Return the [X, Y] coordinate for the center point of the cell that contains the specified text.  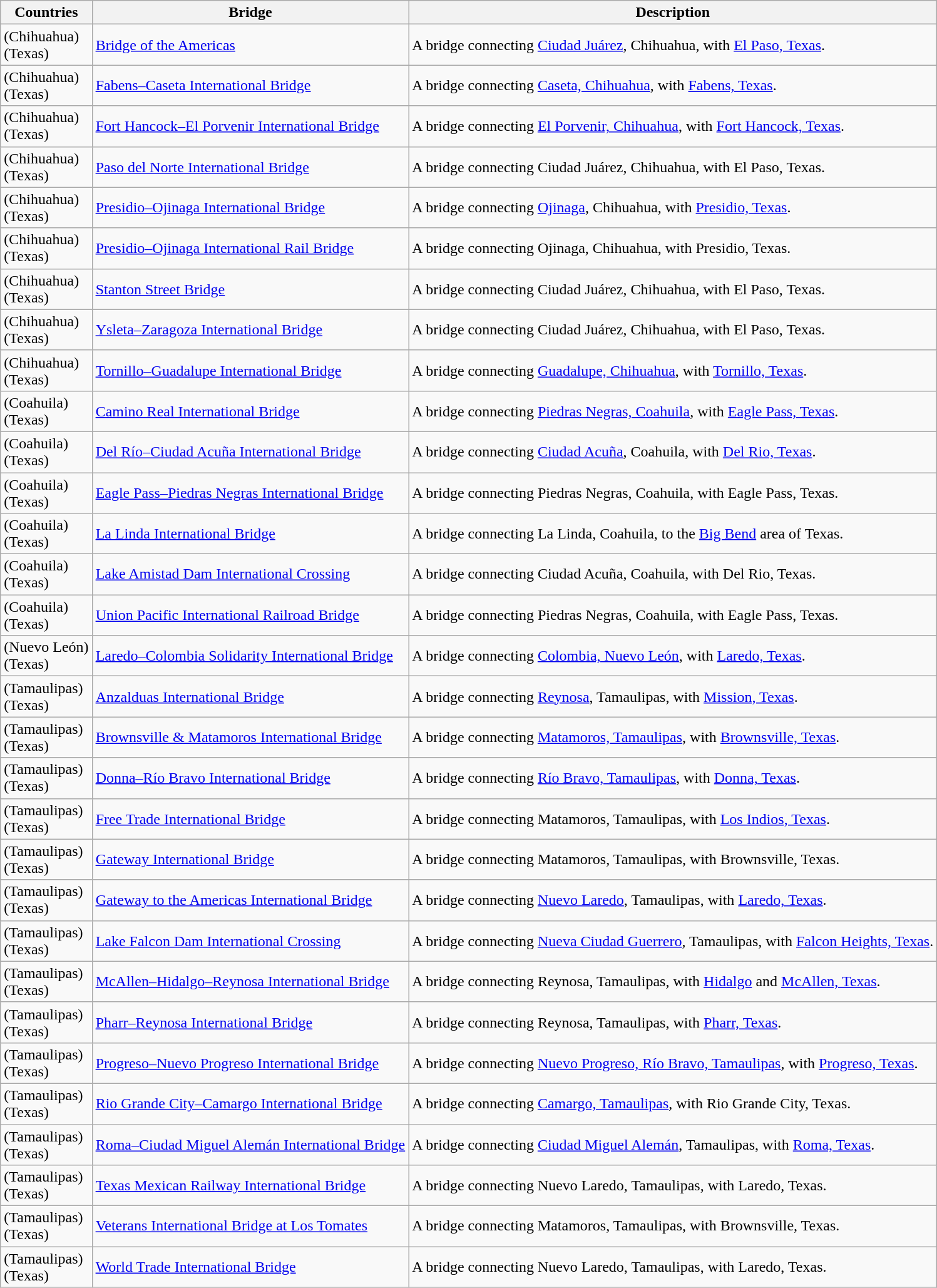
Laredo–Colombia Solidarity International Bridge [250, 656]
A bridge connecting Matamoros, Tamaulipas, with Los Indios, Texas. [673, 819]
A bridge connecting Reynosa, Tamaulipas, with Pharr, Texas. [673, 1022]
Ysleta–Zaragoza International Bridge [250, 329]
Brownsville & Matamoros International Bridge [250, 738]
Anzalduas International Bridge [250, 696]
Rio Grande City–Camargo International Bridge [250, 1103]
Paso del Norte International Bridge [250, 167]
Union Pacific International Railroad Bridge [250, 615]
A bridge connecting Colombia, Nuevo León, with Laredo, Texas. [673, 656]
Pharr–Reynosa International Bridge [250, 1022]
La Linda International Bridge [250, 533]
A bridge connecting Río Bravo, Tamaulipas, with Donna, Texas. [673, 778]
Donna–Río Bravo International Bridge [250, 778]
A bridge connecting Camargo, Tamaulipas, with Rio Grande City, Texas. [673, 1103]
Stanton Street Bridge [250, 289]
Del Río–Ciudad Acuña International Bridge [250, 452]
Bridge [250, 13]
Lake Amistad Dam International Crossing [250, 575]
Countries [46, 13]
Presidio–Ojinaga International Rail Bridge [250, 248]
Presidio–Ojinaga International Bridge [250, 208]
Fort Hancock–El Porvenir International Bridge [250, 126]
A bridge connecting Guadalupe, Chihuahua, with Tornillo, Texas. [673, 371]
A bridge connecting Nueva Ciudad Guerrero, Tamaulipas, with Falcon Heights, Texas. [673, 940]
(Nuevo León) (Texas) [46, 656]
McAllen–Hidalgo–Reynosa International Bridge [250, 982]
Veterans International Bridge at Los Tomates [250, 1226]
Bridge of the Americas [250, 45]
Progreso–Nuevo Progreso International Bridge [250, 1063]
Gateway International Bridge [250, 859]
Lake Falcon Dam International Crossing [250, 940]
Tornillo–Guadalupe International Bridge [250, 371]
Roma–Ciudad Miguel Alemán International Bridge [250, 1145]
Description [673, 13]
A bridge connecting Caseta, Chihuahua, with Fabens, Texas. [673, 85]
A bridge connecting Reynosa, Tamaulipas, with Hidalgo and McAllen, Texas. [673, 982]
Texas Mexican Railway International Bridge [250, 1186]
A bridge connecting Reynosa, Tamaulipas, with Mission, Texas. [673, 696]
Gateway to the Americas International Bridge [250, 900]
Eagle Pass–Piedras Negras International Bridge [250, 492]
A bridge connecting Ciudad Miguel Alemán, Tamaulipas, with Roma, Texas. [673, 1145]
A bridge connecting El Porvenir, Chihuahua, with Fort Hancock, Texas. [673, 126]
Free Trade International Bridge [250, 819]
World Trade International Bridge [250, 1267]
Fabens–Caseta International Bridge [250, 85]
A bridge connecting Nuevo Progreso, Río Bravo, Tamaulipas, with Progreso, Texas. [673, 1063]
Camino Real International Bridge [250, 411]
A bridge connecting La Linda, Coahuila, to the Big Bend area of Texas. [673, 533]
